Search for the cell housing the specified text and yield its (X, Y) center coordinate. 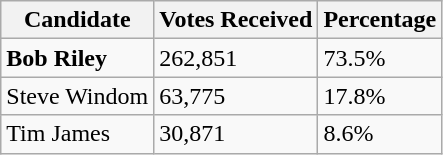
Tim James (78, 134)
30,871 (236, 134)
73.5% (380, 58)
Percentage (380, 20)
Votes Received (236, 20)
63,775 (236, 96)
Bob Riley (78, 58)
Steve Windom (78, 96)
262,851 (236, 58)
17.8% (380, 96)
Candidate (78, 20)
8.6% (380, 134)
